Search for the cell housing the specified text and yield its (x, y) center coordinate. 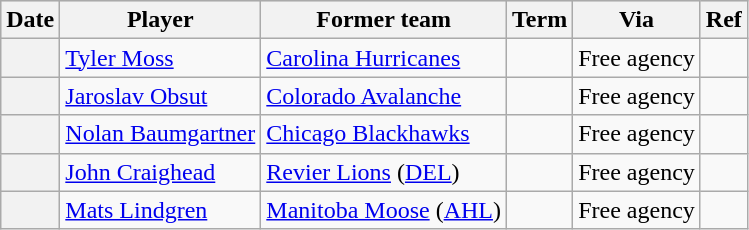
Ref (724, 20)
Player (160, 20)
Revier Lions (DEL) (384, 172)
Via (637, 20)
Carolina Hurricanes (384, 58)
Colorado Avalanche (384, 96)
Chicago Blackhawks (384, 134)
Tyler Moss (160, 58)
Term (539, 20)
Jaroslav Obsut (160, 96)
Mats Lindgren (160, 210)
Manitoba Moose (AHL) (384, 210)
Former team (384, 20)
John Craighead (160, 172)
Nolan Baumgartner (160, 134)
Date (30, 20)
